Identify which cell holds the provided text, then report its (x, y) central coordinate. 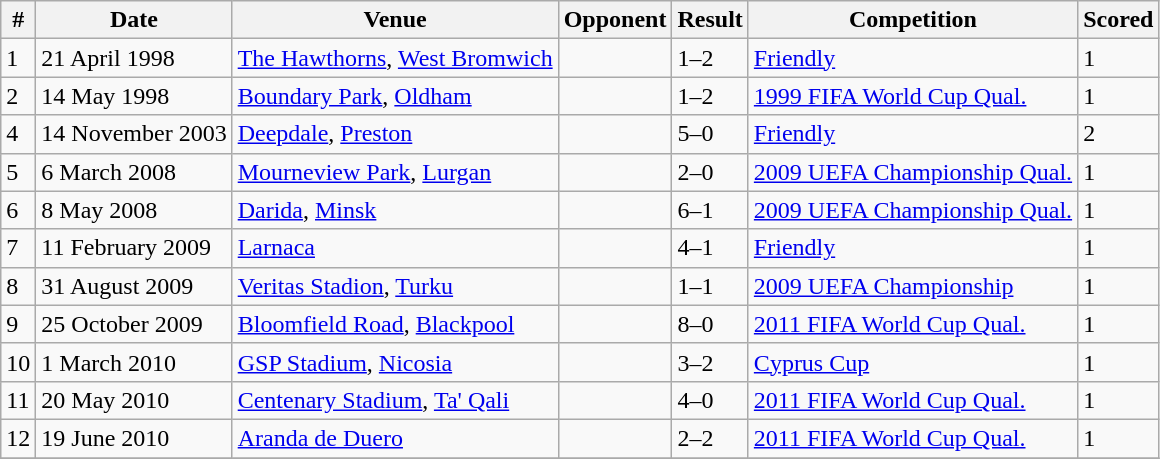
1–1 (710, 286)
# (18, 20)
Centenary Stadium, Ta' Qali (395, 400)
20 May 2010 (134, 400)
31 August 2009 (134, 286)
4–0 (710, 400)
The Hawthorns, West Bromwich (395, 58)
21 April 1998 (134, 58)
Larnaca (395, 248)
Aranda de Duero (395, 438)
4 (18, 134)
Boundary Park, Oldham (395, 96)
9 (18, 324)
GSP Stadium, Nicosia (395, 362)
Scored (1118, 20)
8–0 (710, 324)
Result (710, 20)
Veritas Stadion, Turku (395, 286)
6 (18, 210)
4–1 (710, 248)
6–1 (710, 210)
Bloomfield Road, Blackpool (395, 324)
19 June 2010 (134, 438)
12 (18, 438)
25 October 2009 (134, 324)
Mourneview Park, Lurgan (395, 172)
Competition (912, 20)
7 (18, 248)
2–0 (710, 172)
Opponent (615, 20)
5 (18, 172)
Deepdale, Preston (395, 134)
6 March 2008 (134, 172)
Date (134, 20)
1 March 2010 (134, 362)
Cyprus Cup (912, 362)
10 (18, 362)
3–2 (710, 362)
8 (18, 286)
11 (18, 400)
Venue (395, 20)
5–0 (710, 134)
14 November 2003 (134, 134)
11 February 2009 (134, 248)
14 May 1998 (134, 96)
Darida, Minsk (395, 210)
1999 FIFA World Cup Qual. (912, 96)
2009 UEFA Championship (912, 286)
2–2 (710, 438)
8 May 2008 (134, 210)
